Scan for the cell matching the given text and deliver its (x, y) coordinate at center. 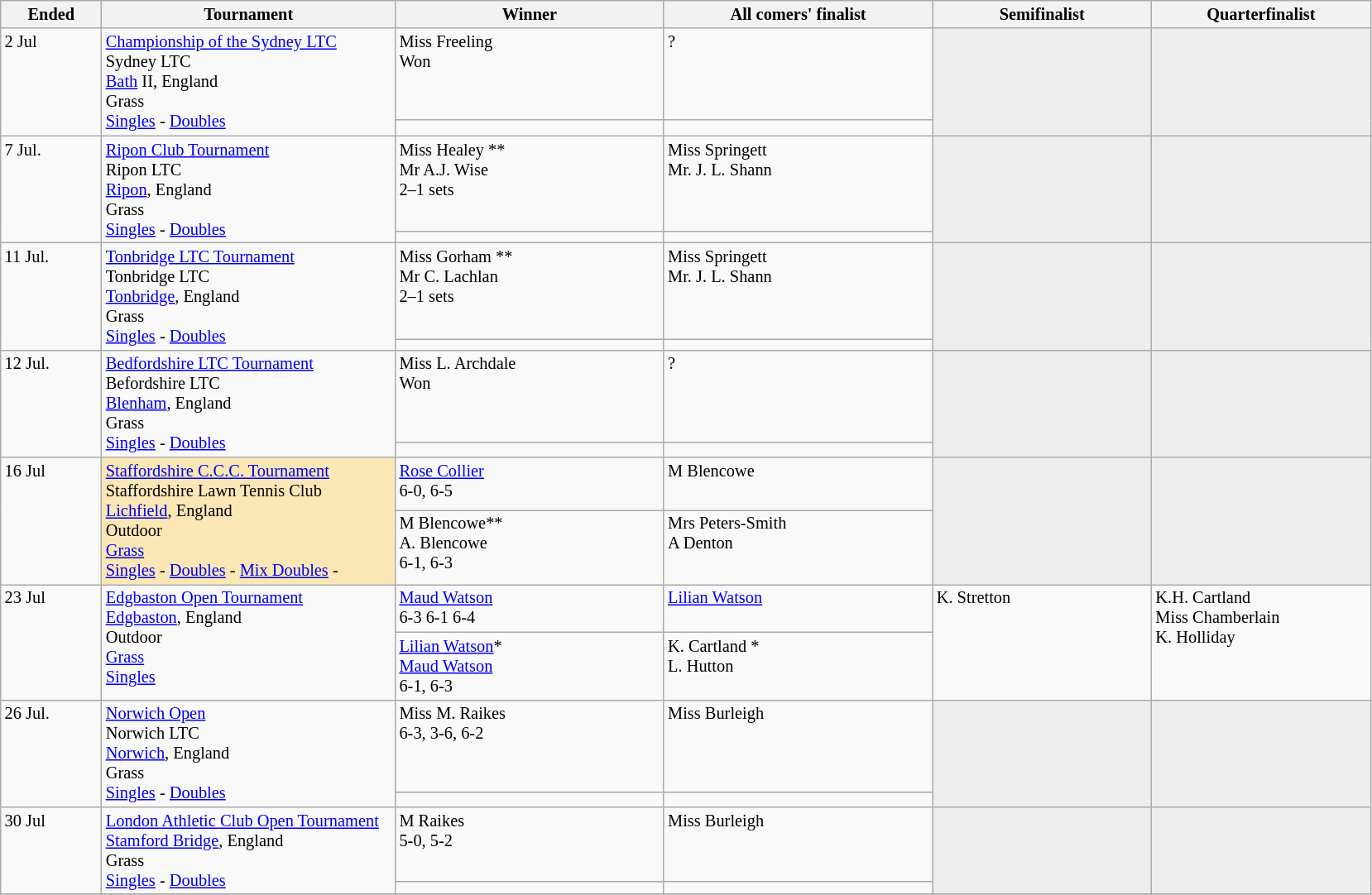
30 Jul (51, 850)
2 Jul (51, 82)
11 Jul. (51, 296)
M Blencowe** A. Blencowe6-1, 6-3 (530, 547)
K.H. Cartland Miss Chamberlain K. Holliday (1261, 642)
Ended (51, 14)
Rose Collier 6-0, 6-5 (530, 484)
12 Jul. (51, 404)
16 Jul (51, 521)
Maud Watson6-3 6-1 6-4 (530, 608)
23 Jul (51, 642)
K. Stretton (1043, 642)
Lilian Watson (798, 608)
Tournament (248, 14)
M Raikes5-0, 5-2 (530, 844)
M Blencowe (798, 484)
Miss Gorham ** Mr C. Lachlan2–1 sets (530, 290)
Ripon Club TournamentRipon LTCRipon, EnglandGrassSingles - Doubles (248, 189)
Quarterfinalist (1261, 14)
26 Jul. (51, 754)
7 Jul. (51, 189)
Norwich OpenNorwich LTCNorwich, EnglandGrassSingles - Doubles (248, 754)
London Athletic Club Open Tournament Stamford Bridge, EnglandGrassSingles - Doubles (248, 850)
Bedfordshire LTC TournamentBefordshire LTCBlenham, EnglandGrassSingles - Doubles (248, 404)
All comers' finalist (798, 14)
Miss FreelingWon (530, 74)
Semifinalist (1043, 14)
Lilian Watson* Maud Watson6-1, 6-3 (530, 666)
Miss M. Raikes6-3, 3-6, 6-2 (530, 746)
Championship of the Sydney LTC Sydney LTCBath II, EnglandGrassSingles - Doubles (248, 82)
Staffordshire C.C.C. TournamentStaffordshire Lawn Tennis ClubLichfield, EnglandOutdoorGrass Singles - Doubles - Mix Doubles - (248, 521)
Miss Healey ** Mr A.J. Wise 2–1 sets (530, 184)
K. Cartland * L. Hutton (798, 666)
Tonbridge LTC TournamentTonbridge LTCTonbridge, EnglandGrassSingles - Doubles (248, 296)
Mrs Peters-Smith A Denton (798, 547)
Edgbaston Open TournamentEdgbaston, EnglandOutdoorGrassSingles (248, 642)
Winner (530, 14)
Miss L. ArchdaleWon (530, 395)
